Provide the [x, y] coordinate of the cell's center where the given text is located.  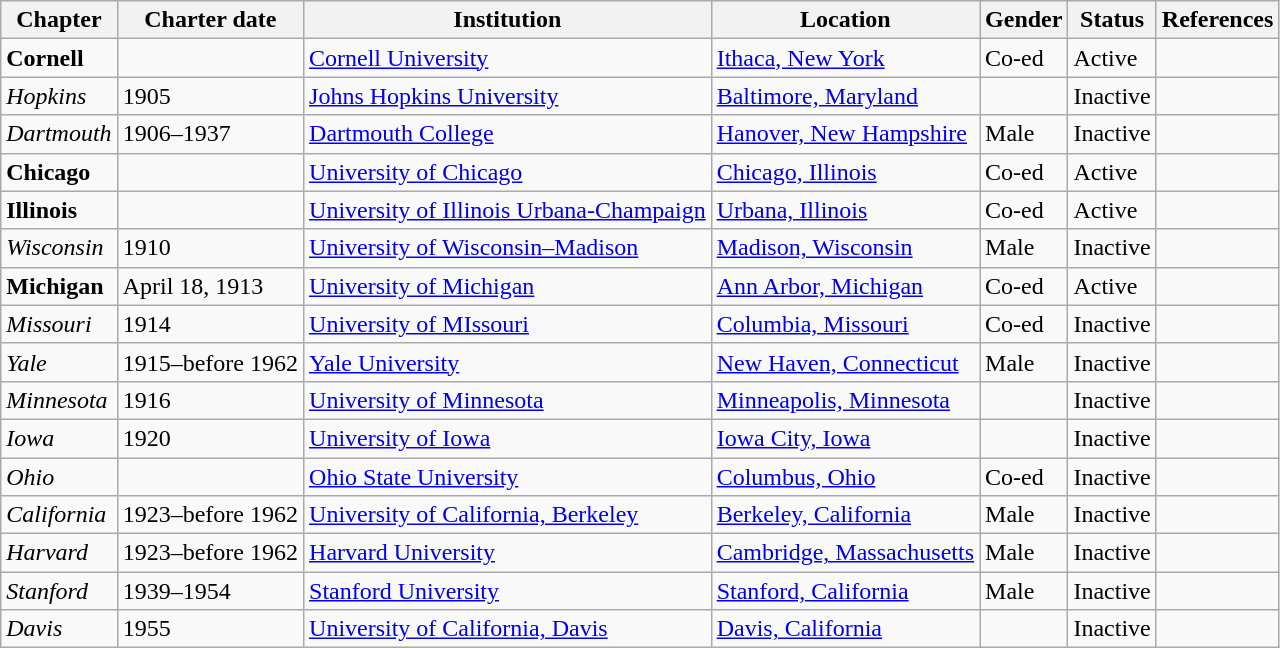
Status [1112, 20]
University of Michigan [508, 286]
Davis, California [845, 629]
University of Chicago [508, 172]
Cornell [59, 58]
Iowa City, Iowa [845, 438]
University of Wisconsin–Madison [508, 248]
Chicago [59, 172]
Baltimore, Maryland [845, 96]
Urbana, Illinois [845, 210]
University of California, Davis [508, 629]
Ohio [59, 477]
Missouri [59, 324]
Cambridge, Massachusetts [845, 553]
Stanford University [508, 591]
Minneapolis, Minnesota [845, 400]
Minnesota [59, 400]
Ohio State University [508, 477]
1906–1937 [210, 134]
Gender [1024, 20]
Location [845, 20]
Yale University [508, 362]
Johns Hopkins University [508, 96]
University of Iowa [508, 438]
University of Illinois Urbana-Champaign [508, 210]
Ithaca, New York [845, 58]
New Haven, Connecticut [845, 362]
Iowa [59, 438]
Columbia, Missouri [845, 324]
Harvard [59, 553]
Berkeley, California [845, 515]
Charter date [210, 20]
Wisconsin [59, 248]
1955 [210, 629]
References [1218, 20]
Harvard University [508, 553]
Ann Arbor, Michigan [845, 286]
University of MIssouri [508, 324]
Hanover, New Hampshire [845, 134]
1914 [210, 324]
Hopkins [59, 96]
Cornell University [508, 58]
Chicago, Illinois [845, 172]
Columbus, Ohio [845, 477]
April 18, 1913 [210, 286]
University of Minnesota [508, 400]
Stanford [59, 591]
1920 [210, 438]
1910 [210, 248]
Stanford, California [845, 591]
California [59, 515]
Dartmouth College [508, 134]
1939–1954 [210, 591]
1905 [210, 96]
Michigan [59, 286]
Institution [508, 20]
Yale [59, 362]
Dartmouth [59, 134]
Davis [59, 629]
1915–before 1962 [210, 362]
Madison, Wisconsin [845, 248]
1916 [210, 400]
Illinois [59, 210]
Chapter [59, 20]
University of California, Berkeley [508, 515]
